Provide the [X, Y] coordinate of the cell's center where the given text is located.  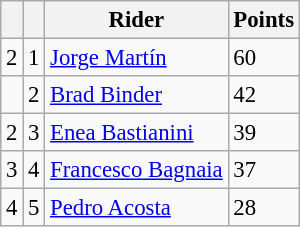
Enea Bastianini [136, 133]
Pedro Acosta [136, 208]
37 [264, 170]
28 [264, 208]
60 [264, 58]
5 [34, 208]
Points [264, 20]
42 [264, 95]
Jorge Martín [136, 58]
Francesco Bagnaia [136, 170]
Rider [136, 20]
1 [34, 58]
39 [264, 133]
Brad Binder [136, 95]
